Detect which cell encompasses the target text, then output its [X, Y] center coordinate. 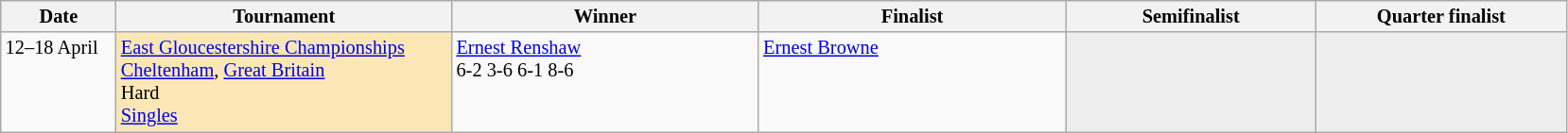
East Gloucestershire Championships Cheltenham, Great BritainHard Singles [284, 82]
Ernest Renshaw6-2 3-6 6-1 8-6 [605, 82]
Winner [605, 16]
Ernest Browne [912, 82]
12–18 April [59, 82]
Finalist [912, 16]
Semifinalist [1192, 16]
Date [59, 16]
Tournament [284, 16]
Quarter finalist [1441, 16]
